Provide the [x, y] coordinate of the cell's center where the given text is located.  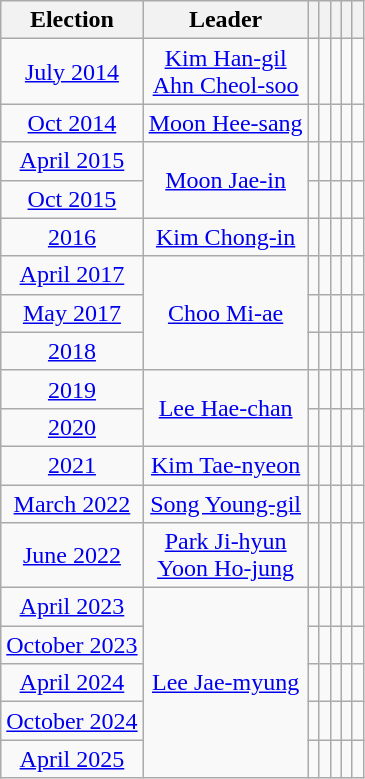
Moon Hee-sang [226, 123]
Moon Jae-in [226, 180]
Lee Hae-chan [226, 408]
May 2017 [72, 313]
Song Young-gil [226, 503]
June 2022 [72, 556]
October 2023 [72, 645]
Leader [226, 20]
Kim Chong-in [226, 237]
Choo Mi-ae [226, 313]
April 2025 [72, 759]
2016 [72, 237]
July 2014 [72, 72]
April 2017 [72, 275]
Oct 2015 [72, 199]
Kim Tae-nyeon [226, 465]
October 2024 [72, 721]
Lee Jae-myung [226, 683]
Park Ji-hyunYoon Ho-jung [226, 556]
March 2022 [72, 503]
Oct 2014 [72, 123]
2018 [72, 351]
April 2023 [72, 607]
Election [72, 20]
2020 [72, 427]
2019 [72, 389]
2021 [72, 465]
April 2024 [72, 683]
April 2015 [72, 161]
Kim Han-gilAhn Cheol-soo [226, 72]
